Scan for the cell matching the given text and deliver its [x, y] coordinate at center. 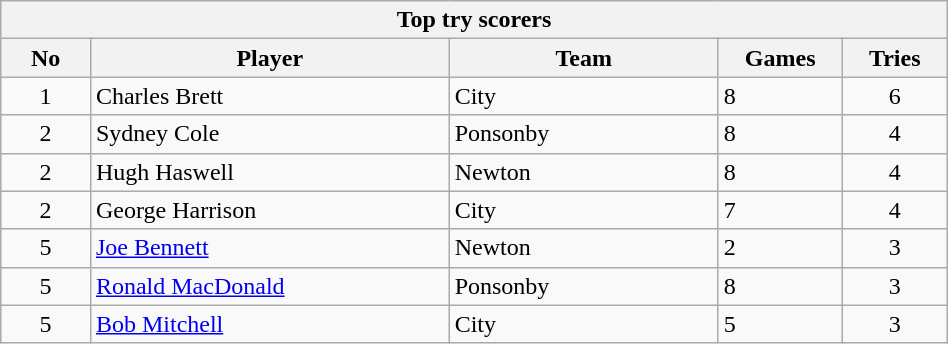
Tries [894, 58]
Charles Brett [270, 96]
Team [584, 58]
Games [780, 58]
No [46, 58]
Ronald MacDonald [270, 286]
Bob Mitchell [270, 324]
Joe Bennett [270, 248]
Hugh Haswell [270, 172]
Top try scorers [474, 20]
Player [270, 58]
7 [780, 210]
George Harrison [270, 210]
1 [46, 96]
6 [894, 96]
Sydney Cole [270, 134]
